Provide the (x, y) coordinate of the cell's center where the given text is located.  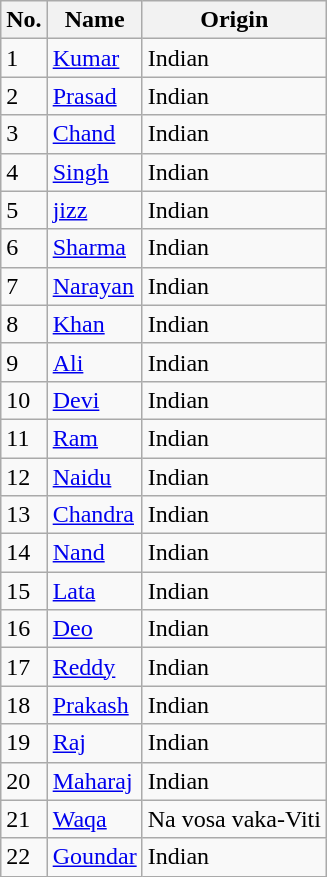
19 (24, 743)
15 (24, 591)
9 (24, 362)
Lata (94, 591)
Goundar (94, 857)
1 (24, 58)
Waqa (94, 819)
2 (24, 96)
Sharma (94, 248)
Khan (94, 324)
Raj (94, 743)
3 (24, 134)
10 (24, 400)
Naidu (94, 477)
Chand (94, 134)
Deo (94, 629)
Ram (94, 438)
Prakash (94, 705)
22 (24, 857)
16 (24, 629)
20 (24, 781)
No. (24, 20)
5 (24, 210)
Maharaj (94, 781)
Reddy (94, 667)
11 (24, 438)
13 (24, 515)
Ali (94, 362)
18 (24, 705)
6 (24, 248)
12 (24, 477)
Devi (94, 400)
8 (24, 324)
Prasad (94, 96)
jizz (94, 210)
4 (24, 172)
Narayan (94, 286)
Nand (94, 553)
7 (24, 286)
Origin (234, 20)
Chandra (94, 515)
Na vosa vaka-Viti (234, 819)
Name (94, 20)
17 (24, 667)
Kumar (94, 58)
14 (24, 553)
21 (24, 819)
Singh (94, 172)
